Detect which cell encompasses the target text, then output its [x, y] center coordinate. 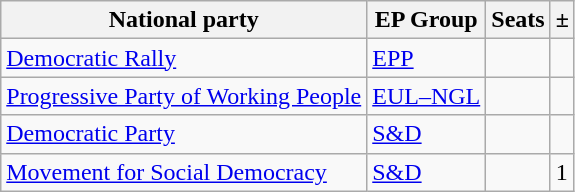
Democratic Party [184, 134]
EPP [426, 58]
Progressive Party of Working People [184, 96]
Seats [518, 20]
Democratic Rally [184, 58]
1 [562, 172]
± [562, 20]
EP Group [426, 20]
EUL–NGL [426, 96]
Movement for Social Democracy [184, 172]
National party [184, 20]
